Extract the [X, Y] coordinate from the center of the cell holding the provided text.  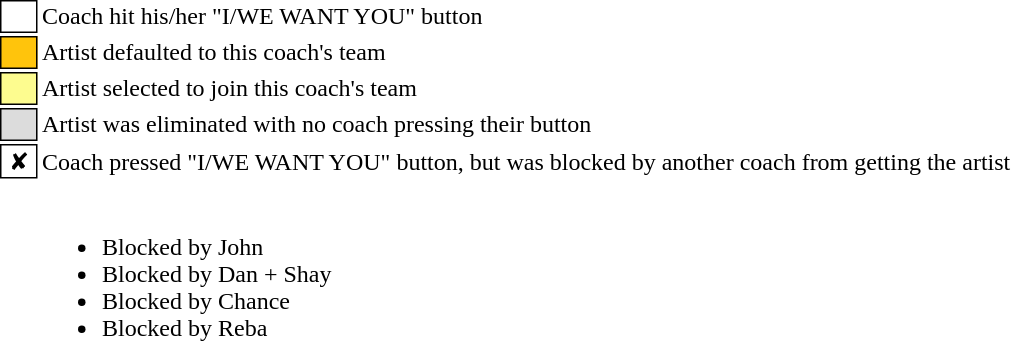
Artist was eliminated with no coach pressing their button [526, 124]
Coach hit his/her "I/WE WANT YOU" button [526, 16]
Artist selected to join this coach's team [526, 88]
Artist defaulted to this coach's team [526, 52]
Coach pressed "I/WE WANT YOU" button, but was blocked by another coach from getting the artist [526, 161]
✘ [19, 161]
